Capture the cell that displays the provided text and extract its [X, Y] central coordinate. 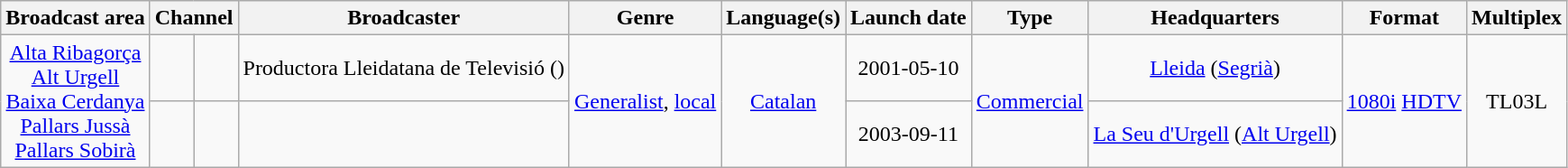
2001-05-10 [909, 69]
Broadcast area [76, 18]
Catalan [784, 101]
Channel [194, 18]
Productora Lleidatana de Televisió () [404, 69]
Type [1030, 18]
1080i HDTV [1404, 101]
Format [1404, 18]
Alta RibagorçaAlt UrgellBaixa CerdanyaPallars JussàPallars Sobirà [76, 101]
Launch date [909, 18]
2003-09-11 [909, 134]
La Seu d'Urgell (Alt Urgell) [1215, 134]
Language(s) [784, 18]
Multiplex [1517, 18]
Broadcaster [404, 18]
Generalist, local [645, 101]
Lleida (Segrià) [1215, 69]
Genre [645, 18]
Commercial [1030, 101]
Headquarters [1215, 18]
TL03L [1517, 101]
